Identify which cell holds the provided text, then report its (x, y) central coordinate. 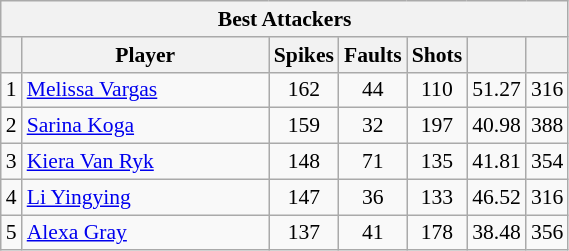
110 (438, 90)
41.81 (496, 162)
133 (438, 197)
Faults (373, 55)
1 (12, 90)
51.27 (496, 90)
36 (373, 197)
197 (438, 126)
Melissa Vargas (146, 90)
71 (373, 162)
Best Attackers (285, 19)
Shots (438, 55)
356 (548, 233)
148 (304, 162)
44 (373, 90)
388 (548, 126)
2 (12, 126)
Alexa Gray (146, 233)
147 (304, 197)
Kiera Van Ryk (146, 162)
3 (12, 162)
Li Yingying (146, 197)
Player (146, 55)
40.98 (496, 126)
46.52 (496, 197)
178 (438, 233)
4 (12, 197)
162 (304, 90)
41 (373, 233)
Spikes (304, 55)
Sarina Koga (146, 126)
135 (438, 162)
354 (548, 162)
5 (12, 233)
38.48 (496, 233)
159 (304, 126)
137 (304, 233)
32 (373, 126)
